Find where the given text appears and provide that cell's center as (x, y) coordinate. 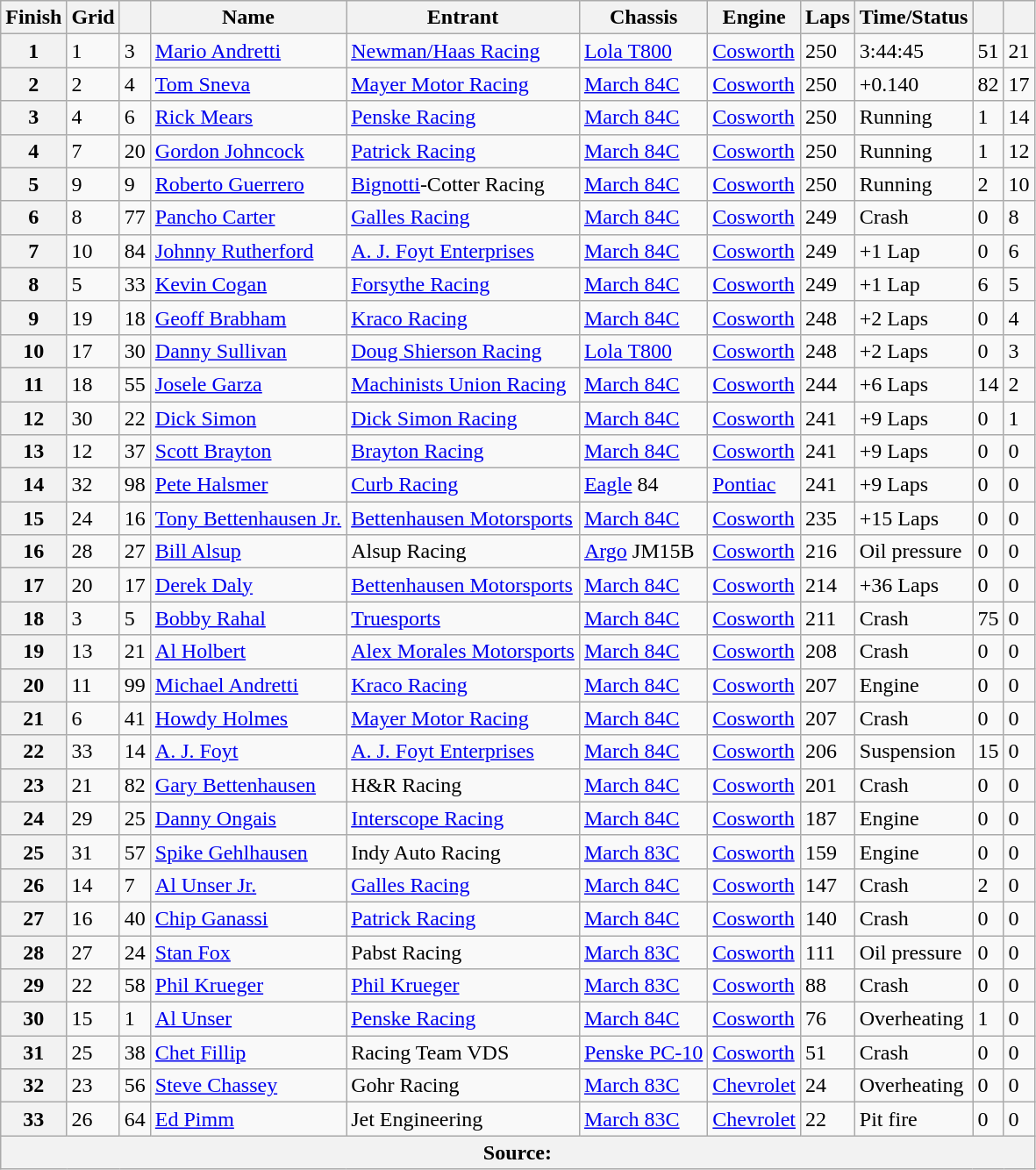
38 (135, 1052)
Racing Team VDS (463, 1052)
55 (135, 384)
Finish (33, 18)
Indy Auto Racing (463, 852)
Argo JM15B (643, 552)
+15 Laps (914, 518)
Geoff Brabham (247, 317)
111 (827, 952)
+0.140 (914, 84)
Rick Mears (247, 118)
Truesports (463, 618)
235 (827, 518)
Suspension (914, 752)
Pancho Carter (247, 218)
Chassis (643, 18)
Scott Brayton (247, 452)
Al Holbert (247, 652)
Machinists Union Racing (463, 384)
208 (827, 652)
Brayton Racing (463, 452)
Gary Bettenhausen (247, 785)
214 (827, 585)
84 (135, 251)
99 (135, 685)
Bignotti-Cotter Racing (463, 184)
216 (827, 552)
Time/Status (914, 18)
75 (988, 618)
76 (827, 1019)
Curb Racing (463, 485)
+6 Laps (914, 384)
Spike Gehlhausen (247, 852)
56 (135, 1086)
Dick Simon (247, 418)
H&R Racing (463, 785)
Howdy Holmes (247, 718)
Mario Andretti (247, 51)
Danny Ongais (247, 818)
211 (827, 618)
Laps (827, 18)
Entrant (463, 18)
Alex Morales Motorsports (463, 652)
Gordon Johncock (247, 151)
187 (827, 818)
3:44:45 (914, 51)
Bill Alsup (247, 552)
Alsup Racing (463, 552)
Danny Sullivan (247, 351)
147 (827, 885)
Penske PC-10 (643, 1052)
Bobby Rahal (247, 618)
41 (135, 718)
140 (827, 918)
40 (135, 918)
159 (827, 852)
Doug Shierson Racing (463, 351)
64 (135, 1119)
Michael Andretti (247, 685)
98 (135, 485)
Name (247, 18)
+36 Laps (914, 585)
Al Unser Jr. (247, 885)
Chip Ganassi (247, 918)
Stan Fox (247, 952)
Pabst Racing (463, 952)
Tony Bettenhausen Jr. (247, 518)
Jet Engineering (463, 1119)
Newman/Haas Racing (463, 51)
58 (135, 986)
Tom Sneva (247, 84)
Johnny Rutherford (247, 251)
201 (827, 785)
77 (135, 218)
Josele Garza (247, 384)
Dick Simon Racing (463, 418)
Kevin Cogan (247, 284)
Pete Halsmer (247, 485)
244 (827, 384)
Ed Pimm (247, 1119)
Chet Fillip (247, 1052)
Derek Daly (247, 585)
Pit fire (914, 1119)
Roberto Guerrero (247, 184)
Forsythe Racing (463, 284)
57 (135, 852)
Al Unser (247, 1019)
Gohr Racing (463, 1086)
Eagle 84 (643, 485)
Interscope Racing (463, 818)
Source: (518, 1152)
37 (135, 452)
88 (827, 986)
Pontiac (754, 485)
A. J. Foyt (247, 752)
Grid (93, 18)
206 (827, 752)
Steve Chassey (247, 1086)
